Extract the [x, y] coordinate from the center of the cell holding the provided text.  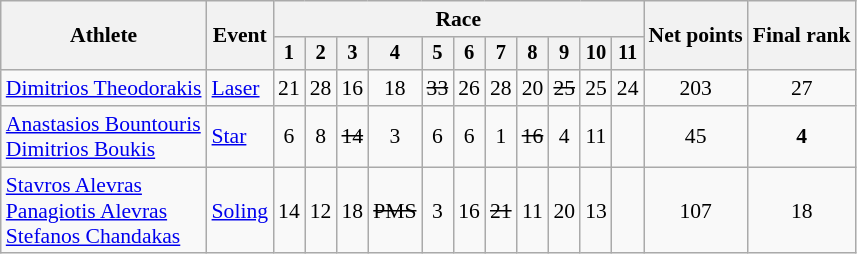
203 [696, 88]
27 [802, 88]
Soling [240, 210]
Star [240, 136]
9 [564, 54]
13 [596, 210]
107 [696, 210]
Race [458, 19]
Laser [240, 88]
10 [596, 54]
Net points [696, 36]
26 [469, 88]
Event [240, 36]
Anastasios BountourisDimitrios Boukis [104, 136]
45 [696, 136]
Final rank [802, 36]
33 [438, 88]
Dimitrios Theodorakis [104, 88]
5 [438, 54]
12 [321, 210]
2 [321, 54]
Athlete [104, 36]
PMS [394, 210]
24 [628, 88]
Stavros AlevrasPanagiotis AlevrasStefanos Chandakas [104, 210]
7 [501, 54]
